Identify which cell holds the provided text, then report its [x, y] central coordinate. 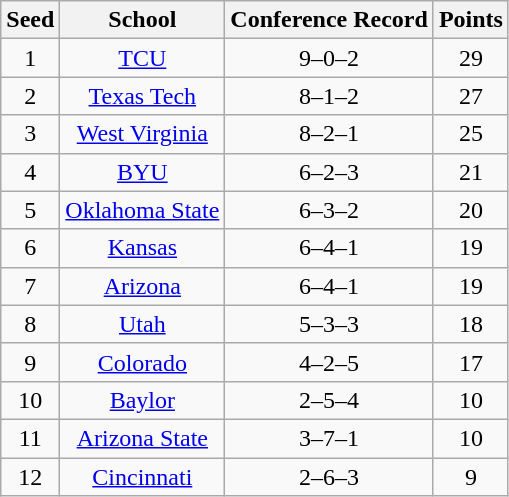
Points [470, 20]
Seed [30, 20]
West Virginia [142, 134]
3 [30, 134]
29 [470, 58]
Oklahoma State [142, 210]
BYU [142, 172]
21 [470, 172]
Arizona [142, 286]
2–5–4 [330, 400]
2–6–3 [330, 477]
2 [30, 96]
8–2–1 [330, 134]
3–7–1 [330, 438]
25 [470, 134]
18 [470, 324]
Colorado [142, 362]
Kansas [142, 248]
6 [30, 248]
8–1–2 [330, 96]
5–3–3 [330, 324]
Baylor [142, 400]
17 [470, 362]
4 [30, 172]
TCU [142, 58]
Cincinnati [142, 477]
8 [30, 324]
Texas Tech [142, 96]
Arizona State [142, 438]
Utah [142, 324]
School [142, 20]
6–2–3 [330, 172]
1 [30, 58]
5 [30, 210]
20 [470, 210]
4–2–5 [330, 362]
Conference Record [330, 20]
9–0–2 [330, 58]
27 [470, 96]
11 [30, 438]
6–3–2 [330, 210]
7 [30, 286]
12 [30, 477]
